Determine the (X, Y) coordinate at the center of the cell enclosing the given text.  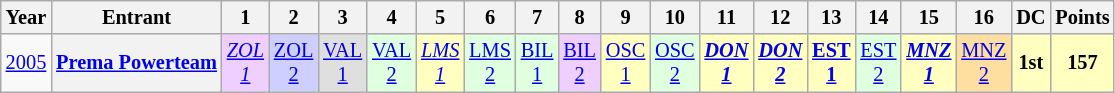
6 (490, 17)
DC (1030, 17)
9 (626, 17)
Points (1082, 17)
EST1 (831, 63)
11 (727, 17)
OSC1 (626, 63)
ZOL1 (246, 63)
7 (538, 17)
Prema Powerteam (136, 63)
LMS1 (440, 63)
Year (26, 17)
BIL2 (580, 63)
OSC2 (674, 63)
MNZ1 (928, 63)
4 (392, 17)
8 (580, 17)
LMS2 (490, 63)
DON1 (727, 63)
157 (1082, 63)
10 (674, 17)
VAL1 (342, 63)
12 (780, 17)
5 (440, 17)
1 (246, 17)
EST2 (878, 63)
ZOL2 (294, 63)
15 (928, 17)
DON2 (780, 63)
BIL1 (538, 63)
3 (342, 17)
14 (878, 17)
1st (1030, 63)
MNZ2 (984, 63)
2005 (26, 63)
2 (294, 17)
16 (984, 17)
13 (831, 17)
Entrant (136, 17)
VAL2 (392, 63)
